Return the (x, y) coordinate for the center point of the cell that contains the specified text.  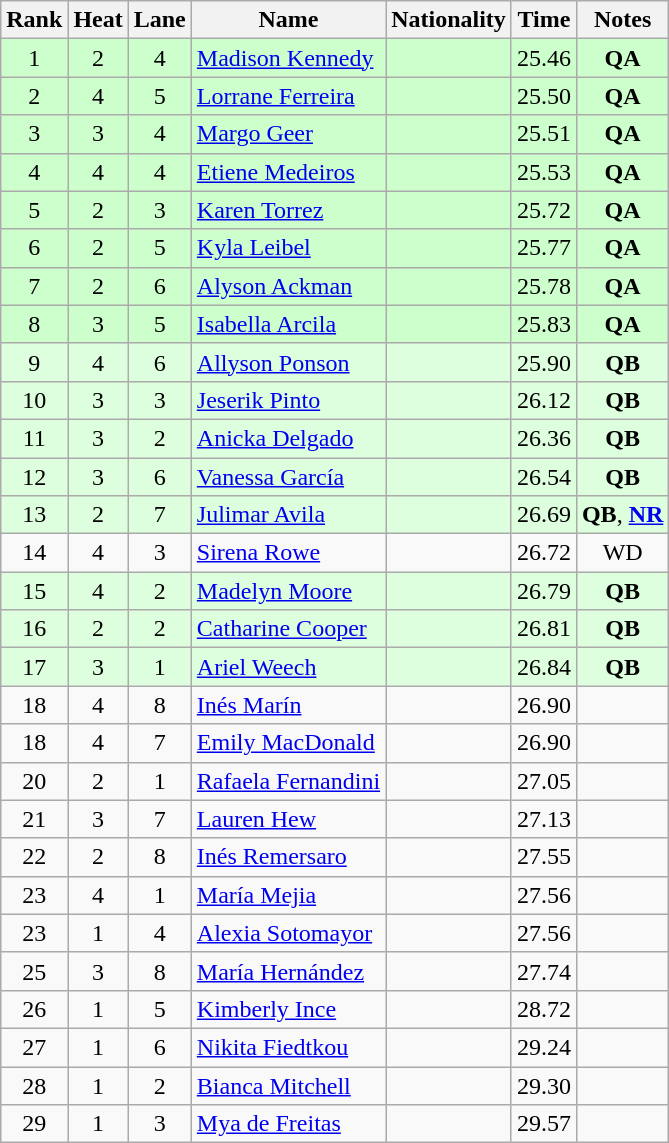
Inés Remersaro (288, 857)
Jeserik Pinto (288, 400)
Rafaela Fernandini (288, 781)
Notes (622, 20)
28.72 (544, 1009)
26.84 (544, 667)
Bianca Mitchell (288, 1085)
Madelyn Moore (288, 591)
25.72 (544, 210)
27.74 (544, 971)
27.13 (544, 819)
25 (34, 971)
WD (622, 553)
9 (34, 362)
Time (544, 20)
Heat (98, 20)
26.81 (544, 629)
26.12 (544, 400)
29 (34, 1124)
29.30 (544, 1085)
25.50 (544, 96)
10 (34, 400)
26 (34, 1009)
25.78 (544, 286)
Julimar Avila (288, 515)
26.79 (544, 591)
María Mejia (288, 895)
25.77 (544, 248)
QB, NR (622, 515)
25.83 (544, 324)
26.69 (544, 515)
Anicka Delgado (288, 438)
15 (34, 591)
Nikita Fiedtkou (288, 1047)
Margo Geer (288, 134)
Alyson Ackman (288, 286)
Mya de Freitas (288, 1124)
29.57 (544, 1124)
13 (34, 515)
Ariel Weech (288, 667)
Name (288, 20)
25.46 (544, 58)
Vanessa García (288, 477)
Alexia Sotomayor (288, 933)
María Hernández (288, 971)
29.24 (544, 1047)
Karen Torrez (288, 210)
Lauren Hew (288, 819)
27.55 (544, 857)
14 (34, 553)
21 (34, 819)
26.36 (544, 438)
Nationality (449, 20)
27.05 (544, 781)
25.53 (544, 172)
Emily MacDonald (288, 743)
26.54 (544, 477)
Sirena Rowe (288, 553)
Lorrane Ferreira (288, 96)
Allyson Ponson (288, 362)
28 (34, 1085)
25.90 (544, 362)
20 (34, 781)
Inés Marín (288, 705)
26.72 (544, 553)
Catharine Cooper (288, 629)
17 (34, 667)
22 (34, 857)
Rank (34, 20)
12 (34, 477)
27 (34, 1047)
11 (34, 438)
25.51 (544, 134)
Kimberly Ince (288, 1009)
Madison Kennedy (288, 58)
Kyla Leibel (288, 248)
16 (34, 629)
Lane (160, 20)
Isabella Arcila (288, 324)
Etiene Medeiros (288, 172)
